Extract the [X, Y] coordinate from the center of the cell holding the provided text.  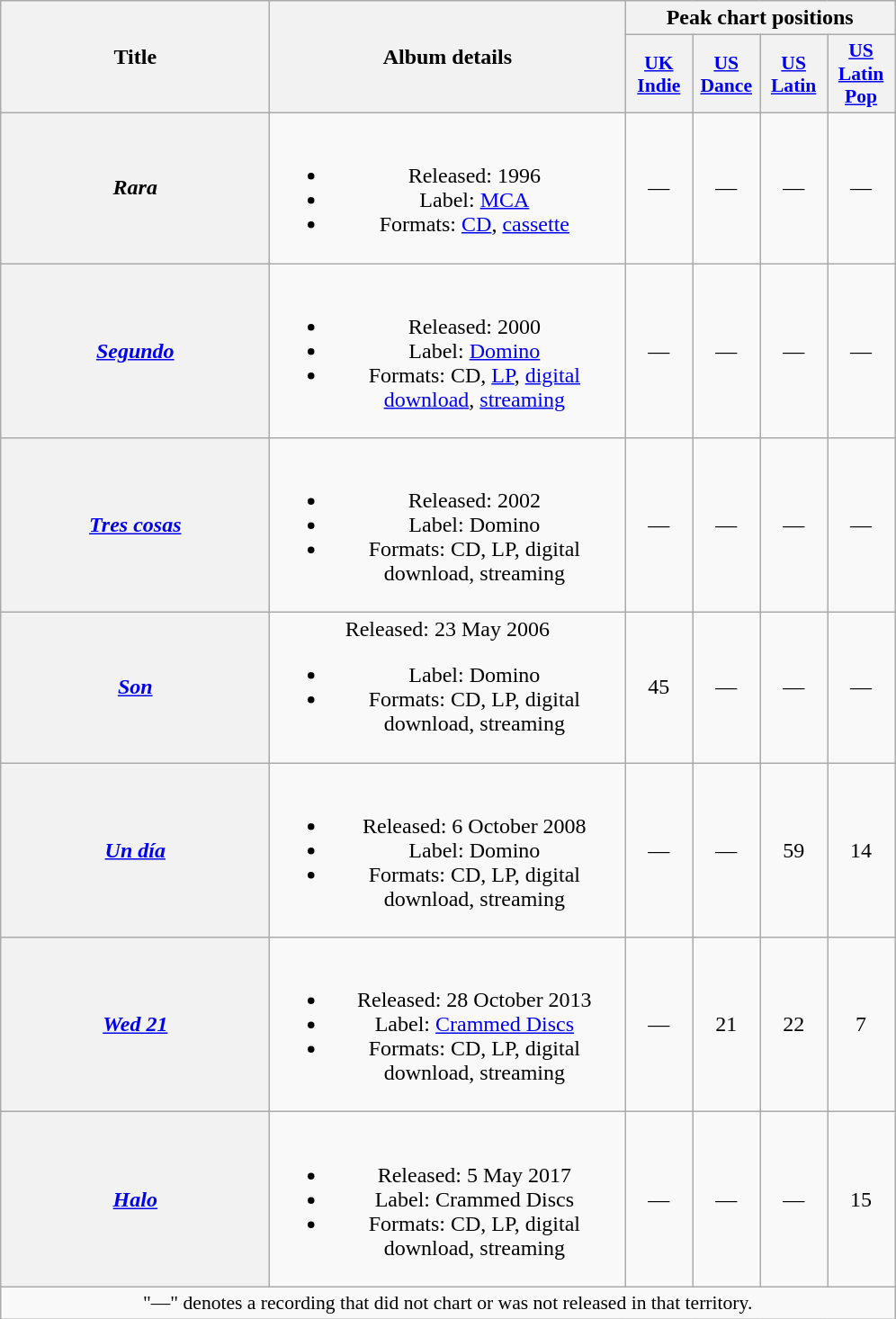
Released: 1996Label: MCAFormats: CD, cassette [448, 187]
Wed 21 [135, 1025]
7 [862, 1025]
Peak chart positions [760, 18]
Released: 28 October 2013Label: Crammed DiscsFormats: CD, LP, digital download, streaming [448, 1025]
USDance [727, 74]
22 [793, 1025]
Un día [135, 850]
21 [727, 1025]
Title [135, 58]
Segundo [135, 350]
Released: 2002Label: DominoFormats: CD, LP, digital download, streaming [448, 525]
Released: 5 May 2017Label: Crammed DiscsFormats: CD, LP, digital download, streaming [448, 1199]
14 [862, 850]
Halo [135, 1199]
Released: 2000Label: DominoFormats: CD, LP, digital download, streaming [448, 350]
15 [862, 1199]
Tres cosas [135, 525]
Released: 6 October 2008Label: DominoFormats: CD, LP, digital download, streaming [448, 850]
UKIndie [659, 74]
Rara [135, 187]
45 [659, 687]
USLatin Pop [862, 74]
"—" denotes a recording that did not chart or was not released in that territory. [448, 1303]
Released: 23 May 2006Label: DominoFormats: CD, LP, digital download, streaming [448, 687]
Son [135, 687]
USLatin [793, 74]
59 [793, 850]
Album details [448, 58]
